For the text-containing cell, return its midpoint in (x, y) coordinate format. 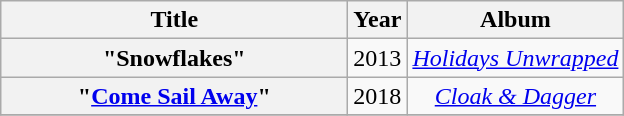
Album (516, 20)
2013 (378, 58)
"Come Sail Away" (174, 96)
2018 (378, 96)
Title (174, 20)
Holidays Unwrapped (516, 58)
"Snowflakes" (174, 58)
Year (378, 20)
Cloak & Dagger (516, 96)
